Return [X, Y] of the center of cell containing provided text 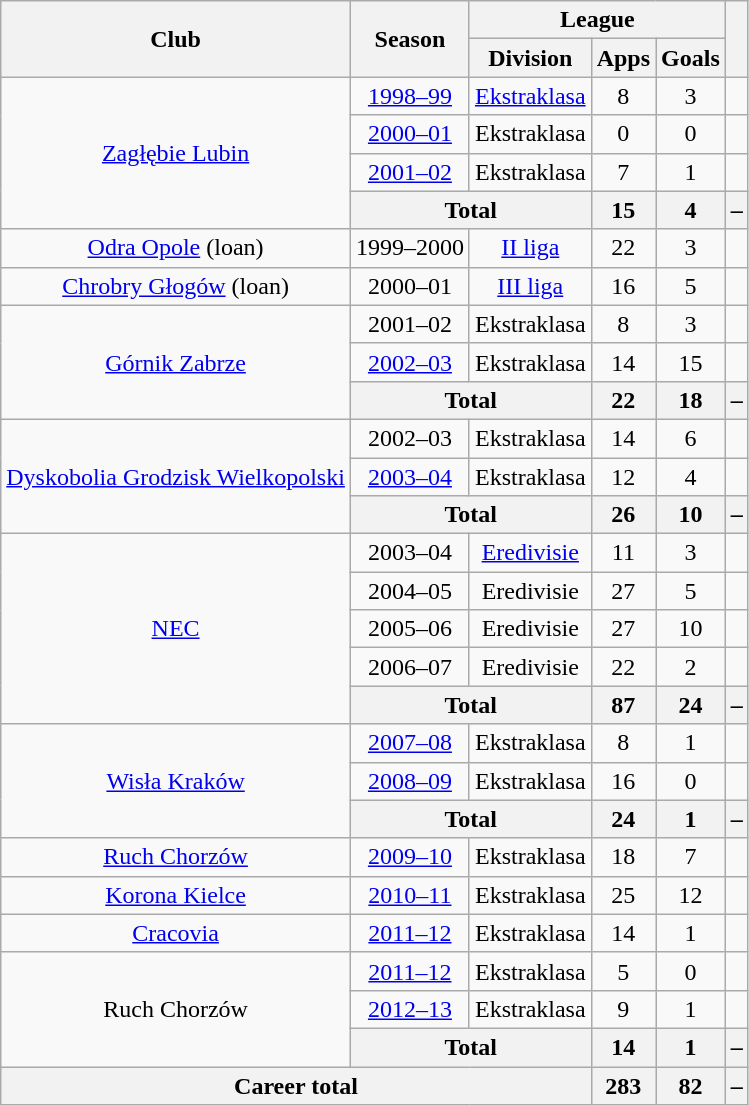
Chrobry Głogów (loan) [176, 286]
1999–2000 [410, 248]
Wisła Kraków [176, 781]
Korona Kielce [176, 895]
Odra Opole (loan) [176, 248]
League [597, 20]
26 [623, 515]
III liga [530, 286]
Górnik Zabrze [176, 362]
9 [623, 1009]
2004–05 [410, 591]
2008–09 [410, 781]
2 [691, 667]
2010–11 [410, 895]
Career total [296, 1085]
283 [623, 1085]
2009–10 [410, 857]
Goals [691, 58]
Division [530, 58]
87 [623, 705]
82 [691, 1085]
NEC [176, 629]
Zagłębie Lubin [176, 153]
Season [410, 39]
6 [691, 438]
Apps [623, 58]
Cracovia [176, 933]
2012–13 [410, 1009]
11 [623, 553]
25 [623, 895]
Dyskobolia Grodzisk Wielkopolski [176, 476]
2005–06 [410, 629]
II liga [530, 248]
1998–99 [410, 96]
Club [176, 39]
2007–08 [410, 743]
2006–07 [410, 667]
